Return the (x, y) coordinate for the center point of the cell that contains the specified text.  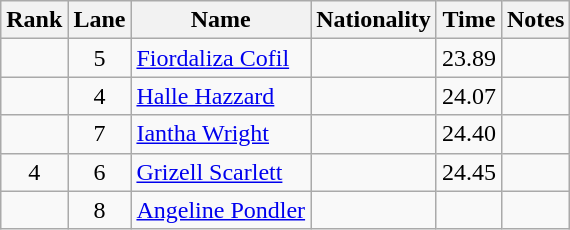
Notes (535, 20)
24.40 (468, 134)
Lane (100, 20)
Grizell Scarlett (221, 172)
Angeline Pondler (221, 210)
Rank (34, 20)
Time (468, 20)
Fiordaliza Cofil (221, 58)
Name (221, 20)
Nationality (374, 20)
24.07 (468, 96)
Halle Hazzard (221, 96)
7 (100, 134)
23.89 (468, 58)
8 (100, 210)
6 (100, 172)
Iantha Wright (221, 134)
24.45 (468, 172)
5 (100, 58)
